Find where the given text appears and provide that cell's center as (X, Y) coordinate. 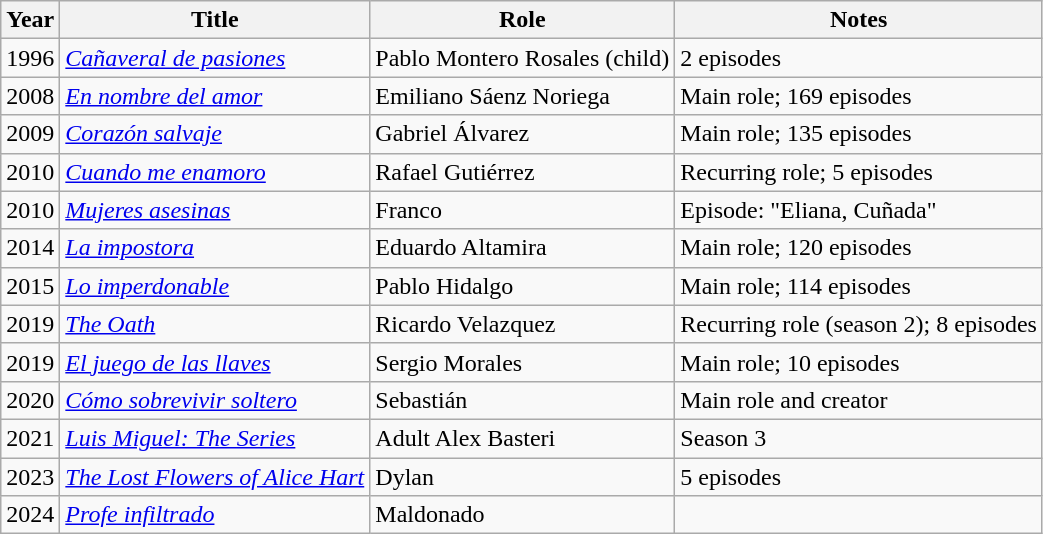
Recurring role (season 2); 8 episodes (859, 324)
En nombre del amor (215, 96)
Maldonado (522, 515)
2021 (30, 438)
2014 (30, 248)
Recurring role; 5 episodes (859, 172)
Season 3 (859, 438)
Title (215, 20)
Ricardo Velazquez (522, 324)
Gabriel Álvarez (522, 134)
5 episodes (859, 477)
Main role; 169 episodes (859, 96)
The Oath (215, 324)
Franco (522, 210)
Dylan (522, 477)
Cuando me enamoro (215, 172)
2023 (30, 477)
Rafael Gutiérrez (522, 172)
Sergio Morales (522, 362)
El juego de las llaves (215, 362)
2 episodes (859, 58)
Sebastián (522, 400)
Lo imperdonable (215, 286)
Cómo sobrevivir soltero (215, 400)
Corazón salvaje (215, 134)
Eduardo Altamira (522, 248)
Cañaveral de pasiones (215, 58)
Luis Miguel: The Series (215, 438)
Main role; 114 episodes (859, 286)
Role (522, 20)
Year (30, 20)
2008 (30, 96)
2024 (30, 515)
La impostora (215, 248)
Profe infiltrado (215, 515)
Pablo Hidalgo (522, 286)
Emiliano Sáenz Noriega (522, 96)
Pablo Montero Rosales (child) (522, 58)
Mujeres asesinas (215, 210)
1996 (30, 58)
Main role; 135 episodes (859, 134)
Main role; 120 episodes (859, 248)
Adult Alex Basteri (522, 438)
Notes (859, 20)
2020 (30, 400)
Episode: "Eliana, Cuñada" (859, 210)
Main role and creator (859, 400)
2009 (30, 134)
Main role; 10 episodes (859, 362)
The Lost Flowers of Alice Hart (215, 477)
2015 (30, 286)
